Find where the given text appears and provide that cell's center as (X, Y) coordinate. 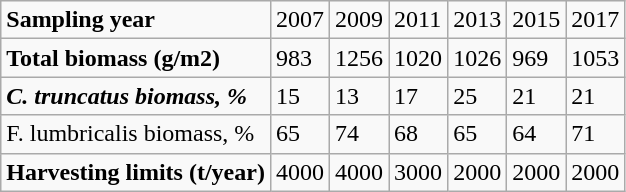
983 (300, 58)
969 (536, 58)
25 (478, 96)
2011 (418, 20)
2009 (358, 20)
Sampling year (136, 20)
2013 (478, 20)
1026 (478, 58)
68 (418, 134)
13 (358, 96)
64 (536, 134)
2007 (300, 20)
C. truncatus biomass, % (136, 96)
1020 (418, 58)
F. lumbricalis biomass, % (136, 134)
2015 (536, 20)
2017 (596, 20)
1053 (596, 58)
Harvesting limits (t/year) (136, 172)
74 (358, 134)
3000 (418, 172)
1256 (358, 58)
71 (596, 134)
Total biomass (g/m2) (136, 58)
17 (418, 96)
15 (300, 96)
